Pinpoint the cell where the given text exists, returning its [x, y] midpoint coordinate. 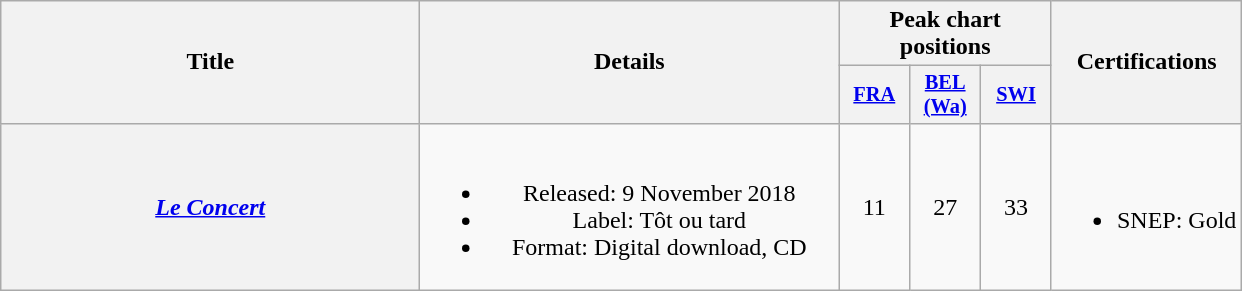
33 [1016, 206]
27 [946, 206]
Released: 9 November 2018Label: Tôt ou tardFormat: Digital download, CD [630, 206]
Le Concert [210, 206]
Title [210, 62]
FRA [874, 95]
Certifications [1146, 62]
SWI [1016, 95]
SNEP: Gold [1146, 206]
11 [874, 206]
BEL(Wa) [946, 95]
Peak chart positions [946, 34]
Details [630, 62]
